Extract the [X, Y] coordinate from the center of the cell holding the provided text.  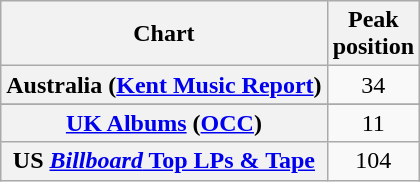
11 [373, 123]
Peakposition [373, 34]
34 [373, 85]
Australia (Kent Music Report) [164, 85]
Chart [164, 34]
UK Albums (OCC) [164, 123]
US Billboard Top LPs & Tape [164, 161]
104 [373, 161]
